Return the [x, y] coordinate for the center point of the cell that contains the specified text.  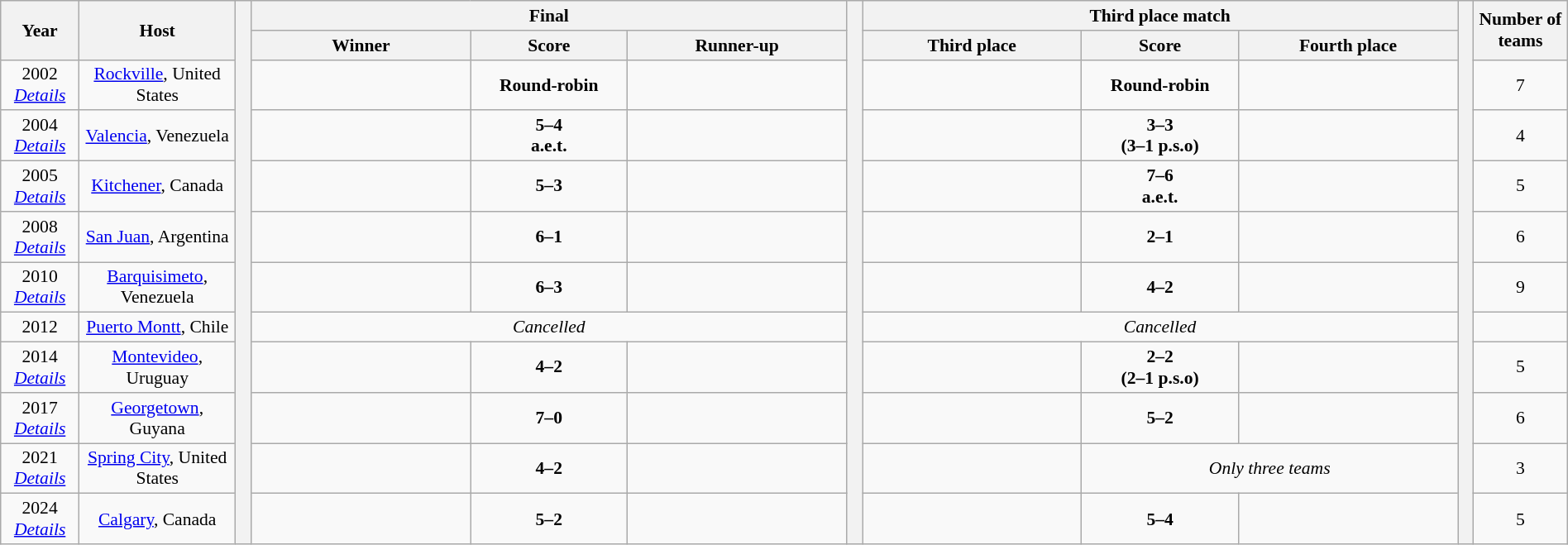
2005Details [40, 187]
Barquisimeto, Venezuela [157, 288]
2024Details [40, 519]
2010Details [40, 288]
2002Details [40, 84]
Calgary, Canada [157, 519]
Year [40, 30]
6–1 [549, 237]
7 [1520, 84]
2–1 [1159, 237]
Third place [973, 45]
4 [1520, 136]
Kitchener, Canada [157, 187]
Montevideo, Uruguay [157, 367]
7–6a.e.t. [1159, 187]
3 [1520, 468]
Third place match [1160, 16]
3–3(3–1 p.s.o) [1159, 136]
Fourth place [1348, 45]
2012 [40, 327]
Host [157, 30]
2021Details [40, 468]
Georgetown, Guyana [157, 418]
2008Details [40, 237]
7–0 [549, 418]
2–2(2–1 p.s.o) [1159, 367]
2004Details [40, 136]
Winner [361, 45]
Final [549, 16]
Valencia, Venezuela [157, 136]
2014Details [40, 367]
5–4 [1159, 519]
Spring City, United States [157, 468]
Number of teams [1520, 30]
5–3 [549, 187]
Rockville, United States [157, 84]
9 [1520, 288]
2017Details [40, 418]
5–4a.e.t. [549, 136]
6–3 [549, 288]
Puerto Montt, Chile [157, 327]
Only three teams [1270, 468]
San Juan, Argentina [157, 237]
Runner-up [738, 45]
